Return the [x, y] coordinate for the center point of the cell that contains the specified text.  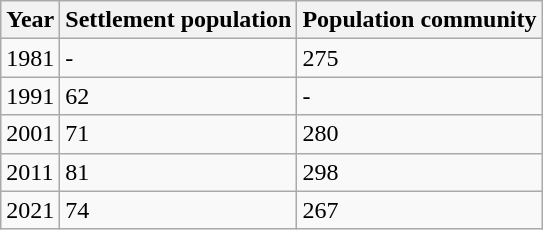
280 [420, 134]
2001 [30, 134]
Population community [420, 20]
62 [178, 96]
Settlement population [178, 20]
298 [420, 172]
1981 [30, 58]
71 [178, 134]
Year [30, 20]
1991 [30, 96]
2011 [30, 172]
275 [420, 58]
267 [420, 210]
74 [178, 210]
2021 [30, 210]
81 [178, 172]
